Identify which cell holds the provided text, then report its (X, Y) central coordinate. 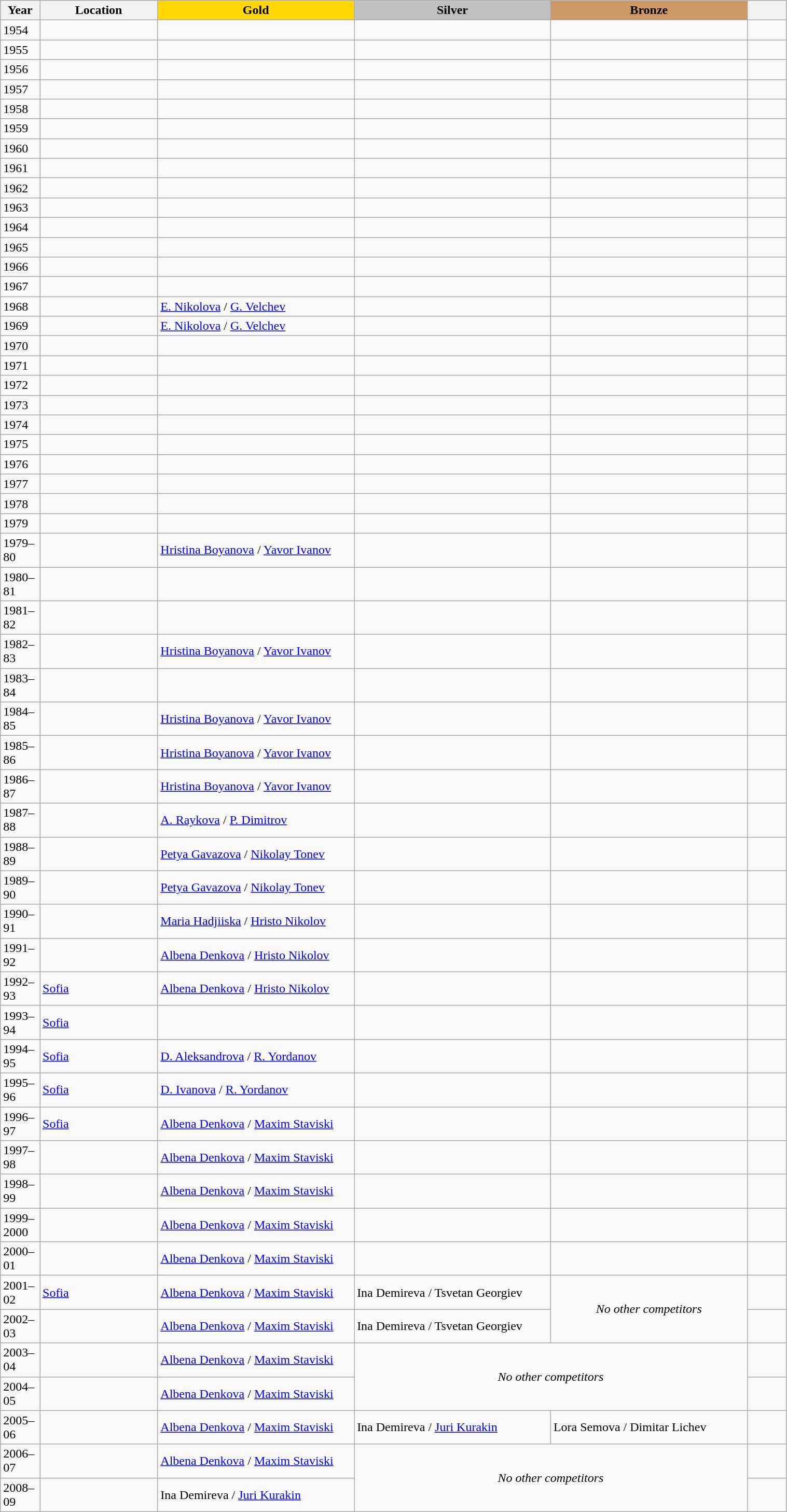
1987–88 (20, 820)
Silver (452, 10)
1967 (20, 287)
1974 (20, 425)
1993–94 (20, 1023)
1983–84 (20, 685)
1958 (20, 109)
1973 (20, 405)
Gold (256, 10)
1979–80 (20, 550)
1961 (20, 168)
2008–09 (20, 1494)
2003–04 (20, 1360)
1998–99 (20, 1192)
1966 (20, 267)
1960 (20, 148)
2000–01 (20, 1259)
1954 (20, 30)
Bronze (648, 10)
1981–82 (20, 618)
D. Ivanova / R. Yordanov (256, 1090)
1975 (20, 444)
1989–90 (20, 888)
1991–92 (20, 955)
1976 (20, 464)
Lora Semova / Dimitar Lichev (648, 1427)
1959 (20, 129)
Maria Hadjiiska / Hristo Nikolov (256, 921)
1969 (20, 326)
Year (20, 10)
1988–89 (20, 853)
1964 (20, 227)
1968 (20, 306)
1990–91 (20, 921)
1965 (20, 247)
1984–85 (20, 719)
1963 (20, 207)
2004–05 (20, 1394)
1992–93 (20, 988)
1977 (20, 484)
1986–87 (20, 786)
1962 (20, 188)
D. Aleksandrova / R. Yordanov (256, 1056)
1980–81 (20, 584)
1971 (20, 366)
1999–2000 (20, 1225)
2002–03 (20, 1326)
1994–95 (20, 1056)
2005–06 (20, 1427)
1972 (20, 385)
1982–83 (20, 651)
1957 (20, 89)
1970 (20, 346)
1996–97 (20, 1123)
1955 (20, 50)
1956 (20, 69)
1978 (20, 503)
1997–98 (20, 1157)
A. Raykova / P. Dimitrov (256, 820)
1979 (20, 523)
2001–02 (20, 1292)
2006–07 (20, 1461)
1985–86 (20, 753)
1995–96 (20, 1090)
Location (99, 10)
